Output the (X, Y) coordinate of the center of the cell containing the given text.  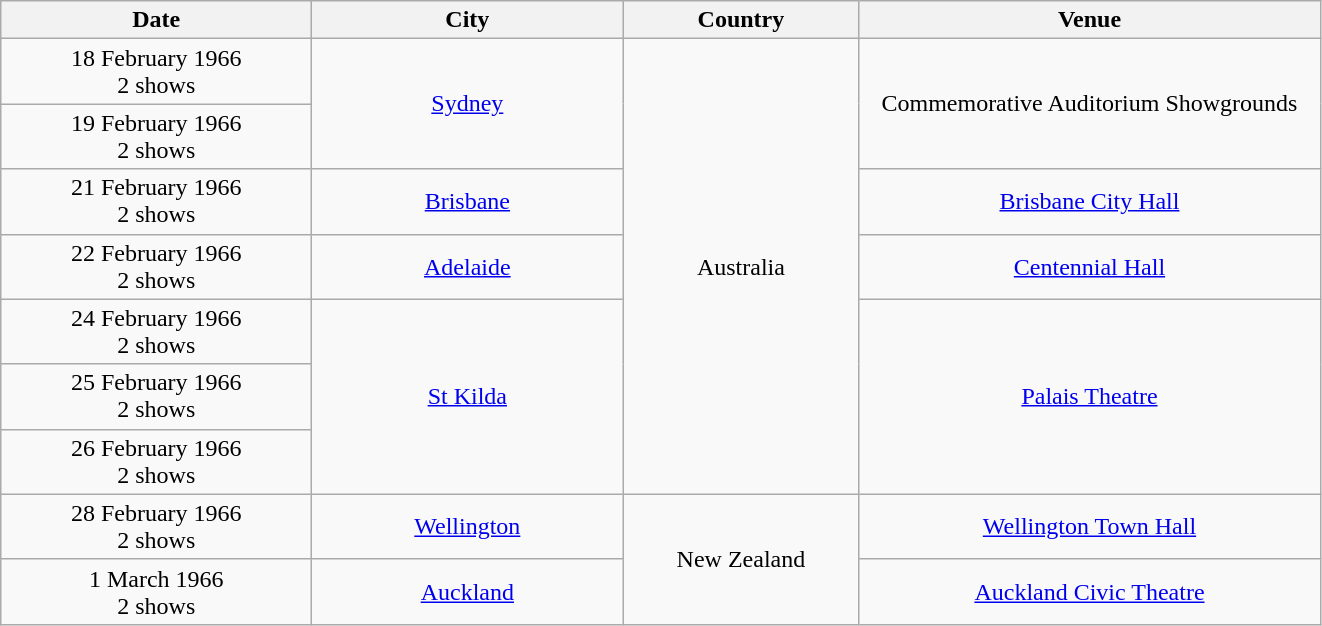
St Kilda (468, 396)
26 February 19662 shows (156, 462)
24 February 19662 shows (156, 332)
Country (741, 20)
Centennial Hall (1090, 266)
New Zealand (741, 559)
Auckland (468, 592)
18 February 19662 shows (156, 72)
1 March 19662 shows (156, 592)
22 February 19662 shows (156, 266)
Date (156, 20)
Adelaide (468, 266)
Brisbane City Hall (1090, 202)
Australia (741, 266)
Palais Theatre (1090, 396)
City (468, 20)
Sydney (468, 104)
Wellington (468, 526)
Auckland Civic Theatre (1090, 592)
19 February 19662 shows (156, 136)
Brisbane (468, 202)
Wellington Town Hall (1090, 526)
25 February 19662 shows (156, 396)
28 February 19662 shows (156, 526)
Commemorative Auditorium Showgrounds (1090, 104)
Venue (1090, 20)
21 February 19662 shows (156, 202)
